Identify which cell holds the provided text, then report its [x, y] central coordinate. 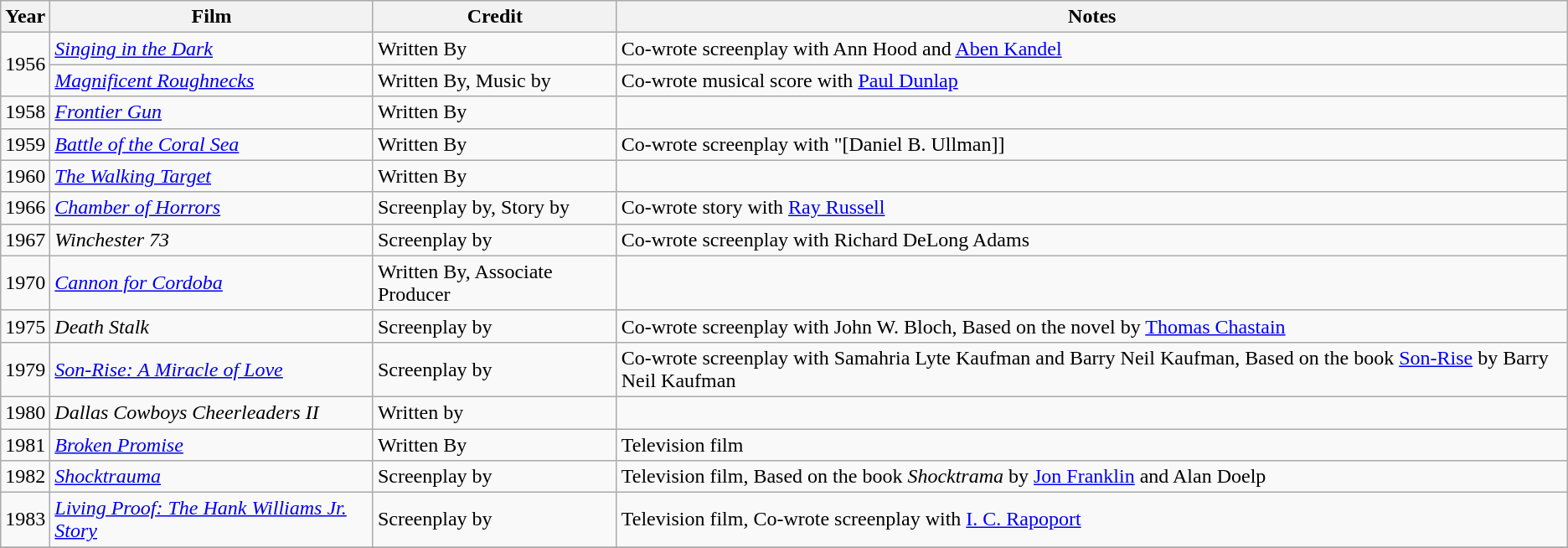
Singing in the Dark [212, 49]
Shocktrauma [212, 477]
Screenplay by, Story by [494, 208]
Co-wrote screenplay with Richard DeLong Adams [1092, 240]
1967 [25, 240]
Co-wrote story with Ray Russell [1092, 208]
The Walking Target [212, 176]
Year [25, 17]
1983 [25, 520]
Written By, Music by [494, 80]
1979 [25, 369]
Battle of the Coral Sea [212, 144]
1956 [25, 65]
Television film, Based on the book Shocktrama by Jon Franklin and Alan Doelp [1092, 477]
Film [212, 17]
Written by [494, 412]
Death Stalk [212, 326]
Co-wrote musical score with Paul Dunlap [1092, 80]
1970 [25, 283]
Notes [1092, 17]
Frontier Gun [212, 112]
1980 [25, 412]
Son-Rise: A Miracle of Love [212, 369]
Television film [1092, 445]
Cannon for Cordoba [212, 283]
Co-wrote screenplay with John W. Bloch, Based on the novel by Thomas Chastain [1092, 326]
1960 [25, 176]
Credit [494, 17]
Living Proof: The Hank Williams Jr. Story [212, 520]
Television film, Co-wrote screenplay with I. C. Rapoport [1092, 520]
1966 [25, 208]
1981 [25, 445]
Co-wrote screenplay with "[Daniel B. Ullman]] [1092, 144]
1975 [25, 326]
Dallas Cowboys Cheerleaders II [212, 412]
Chamber of Horrors [212, 208]
1959 [25, 144]
Written By, Associate Producer [494, 283]
Winchester 73 [212, 240]
Magnificent Roughnecks [212, 80]
Co-wrote screenplay with Samahria Lyte Kaufman and Barry Neil Kaufman, Based on the book Son-Rise by Barry Neil Kaufman [1092, 369]
1958 [25, 112]
1982 [25, 477]
Broken Promise [212, 445]
Co-wrote screenplay with Ann Hood and Aben Kandel [1092, 49]
